Pinpoint the cell where the given text exists, returning its (x, y) midpoint coordinate. 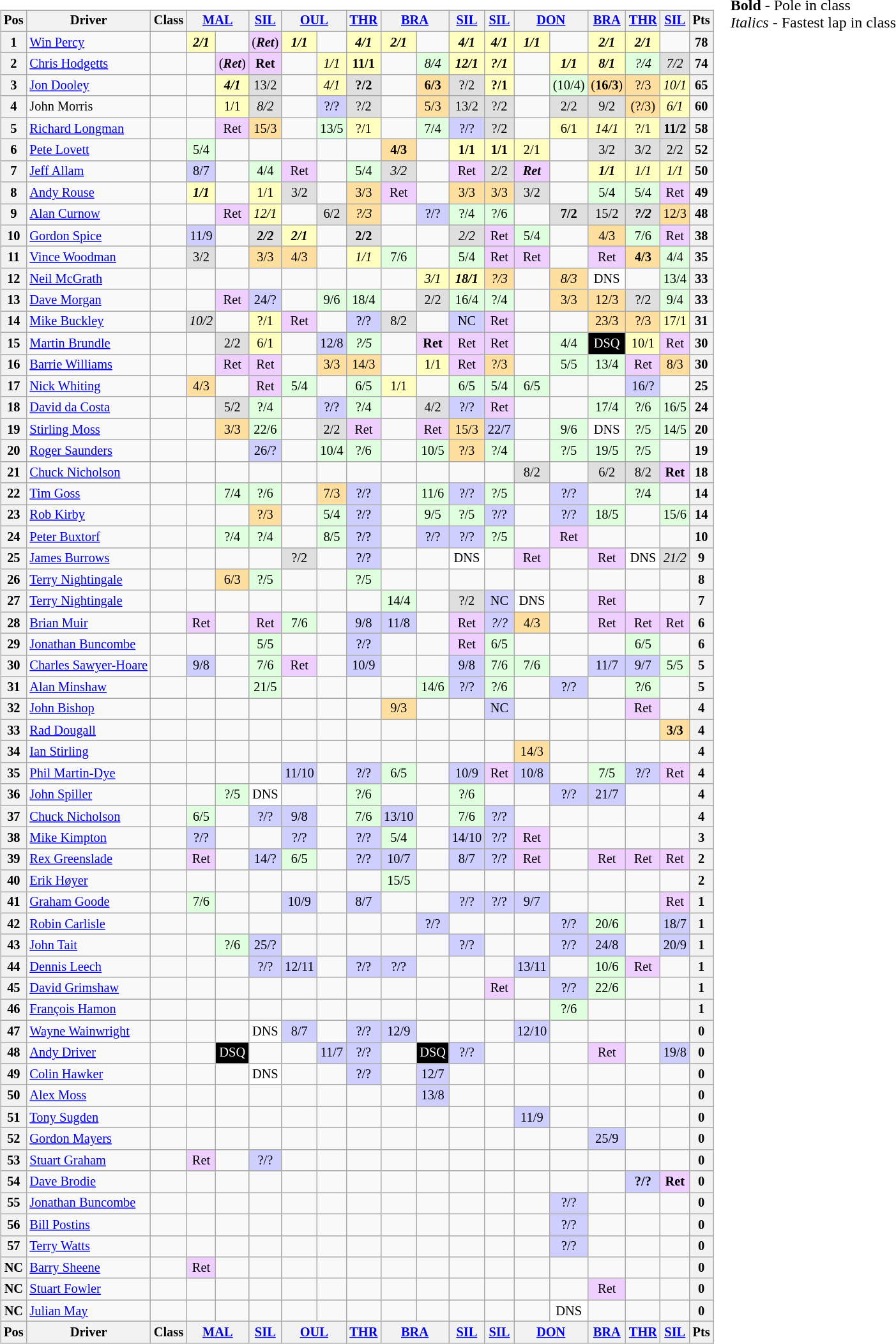
Mike Kimpton (88, 838)
40 (13, 881)
John Tait (88, 945)
12/10 (532, 1031)
55 (13, 1203)
16/5 (675, 408)
20/6 (607, 924)
Roger Saunders (88, 451)
11/10 (299, 774)
65 (701, 86)
25/9 (607, 1139)
Peter Buxtorf (88, 537)
17 (13, 386)
8/5 (331, 537)
13/10 (399, 816)
3/1 (432, 279)
15/2 (607, 215)
13/11 (532, 967)
10/8 (532, 774)
44 (13, 967)
Stirling Moss (88, 429)
Colin Hawker (88, 1074)
9/4 (675, 300)
21 (13, 472)
24/? (266, 300)
14/10 (467, 838)
Win Percy (88, 42)
Barrie Williams (88, 365)
11/6 (432, 494)
18/7 (675, 924)
54 (13, 1182)
Richard Longman (88, 128)
Bill Postins (88, 1225)
Alan Curnow (88, 215)
36 (13, 795)
8/1 (607, 64)
10/2 (201, 322)
18/1 (467, 279)
13/8 (432, 1096)
9/2 (607, 107)
12/9 (399, 1031)
23/3 (607, 322)
22/7 (499, 429)
20/9 (675, 945)
12/8 (331, 343)
32 (13, 709)
57 (13, 1246)
18/5 (607, 515)
John Morris (88, 107)
Rex Greenslade (88, 859)
15 (13, 343)
37 (13, 816)
17/4 (607, 408)
21/5 (266, 687)
Rad Dougall (88, 730)
46 (13, 1010)
9/3 (399, 709)
James Burrows (88, 558)
11/1 (363, 64)
David Grimshaw (88, 988)
47 (13, 1031)
13 (13, 300)
Vince Woodman (88, 257)
David da Costa (88, 408)
12/7 (432, 1074)
Alex Moss (88, 1096)
Neil McGrath (88, 279)
42 (13, 924)
(?/3) (643, 107)
Brian Muir (88, 623)
14/1 (607, 128)
19/5 (607, 451)
14/5 (675, 429)
56 (13, 1225)
Erik Høyer (88, 881)
9/5 (432, 515)
Gordon Mayers (88, 1139)
Rob Kirby (88, 515)
John Spiller (88, 795)
Charles Sawyer-Hoare (88, 666)
60 (701, 107)
45 (13, 988)
(16/3) (607, 86)
(10/4) (569, 86)
Gordon Spice (88, 236)
26/? (266, 451)
34 (13, 752)
8/4 (432, 64)
17/1 (675, 322)
10/4 (331, 451)
13/5 (331, 128)
Dave Morgan (88, 300)
7/3 (331, 494)
Tony Sugden (88, 1117)
14/4 (399, 601)
Nick Whiting (88, 386)
Andy Rouse (88, 193)
12 (13, 279)
25/? (266, 945)
Mike Buckley (88, 322)
24/8 (607, 945)
43 (13, 945)
Barry Sheene (88, 1268)
Wayne Wainwright (88, 1031)
51 (13, 1117)
16/4 (467, 300)
16/? (643, 386)
19/8 (675, 1053)
Tim Goss (88, 494)
78 (701, 42)
27 (13, 601)
Ian Stirling (88, 752)
21/7 (607, 795)
François Hamon (88, 1010)
John Bishop (88, 709)
74 (701, 64)
41 (13, 903)
15/5 (399, 881)
39 (13, 859)
11/8 (399, 623)
53 (13, 1160)
14/? (266, 859)
58 (701, 128)
Andy Driver (88, 1053)
Chris Hodgetts (88, 64)
11/2 (675, 128)
Pete Lovett (88, 150)
23 (13, 515)
Martin Brundle (88, 343)
16 (13, 365)
10/5 (432, 451)
Alan Minshaw (88, 687)
15/6 (675, 515)
Phil Martin-Dye (88, 774)
Stuart Fowler (88, 1289)
7/5 (607, 774)
Jon Dooley (88, 86)
18/4 (363, 300)
22 (13, 494)
10/6 (607, 967)
21/2 (675, 558)
Terry Watts (88, 1246)
4/2 (432, 408)
5/2 (232, 408)
Jeff Allam (88, 171)
28 (13, 623)
10/7 (399, 859)
5/3 (432, 107)
Dennis Leech (88, 967)
26 (13, 580)
Julian May (88, 1311)
29 (13, 645)
12/11 (299, 967)
Dave Brodie (88, 1182)
Graham Goode (88, 903)
Stuart Graham (88, 1160)
11 (13, 257)
14/6 (432, 687)
Robin Carlisle (88, 924)
